For the text-containing cell, return its midpoint in (X, Y) coordinate format. 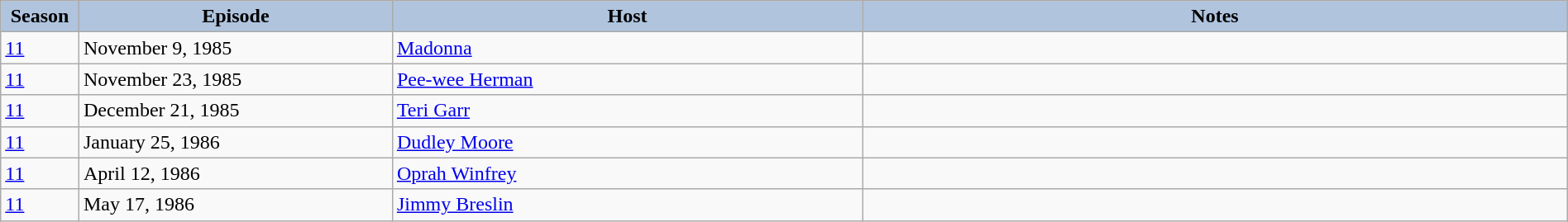
Dudley Moore (627, 142)
Host (627, 17)
January 25, 1986 (235, 142)
April 12, 1986 (235, 173)
Pee-wee Herman (627, 79)
Episode (235, 17)
Season (40, 17)
Notes (1216, 17)
Oprah Winfrey (627, 173)
November 23, 1985 (235, 79)
December 21, 1985 (235, 111)
Jimmy Breslin (627, 205)
November 9, 1985 (235, 48)
May 17, 1986 (235, 205)
Teri Garr (627, 111)
Madonna (627, 48)
